Return the [X, Y] coordinate for the center point of the cell that contains the specified text.  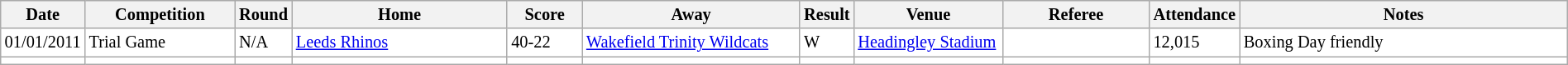
Referee [1077, 14]
Result [827, 14]
W [827, 42]
Notes [1403, 14]
Attendance [1194, 14]
Wakefield Trinity Wildcats [691, 42]
Headingley Stadium [928, 42]
Home [399, 14]
Competition [160, 14]
01/01/2011 [43, 42]
N/A [263, 42]
40-22 [544, 42]
Score [544, 14]
Round [263, 14]
Date [43, 14]
Boxing Day friendly [1403, 42]
12,015 [1194, 42]
Leeds Rhinos [399, 42]
Venue [928, 14]
Away [691, 14]
Trial Game [160, 42]
